Pinpoint the cell where the given text exists, returning its (X, Y) midpoint coordinate. 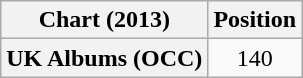
UK Albums (OCC) (104, 58)
Position (255, 20)
Chart (2013) (104, 20)
140 (255, 58)
